Pinpoint the cell where the given text exists, returning its [X, Y] midpoint coordinate. 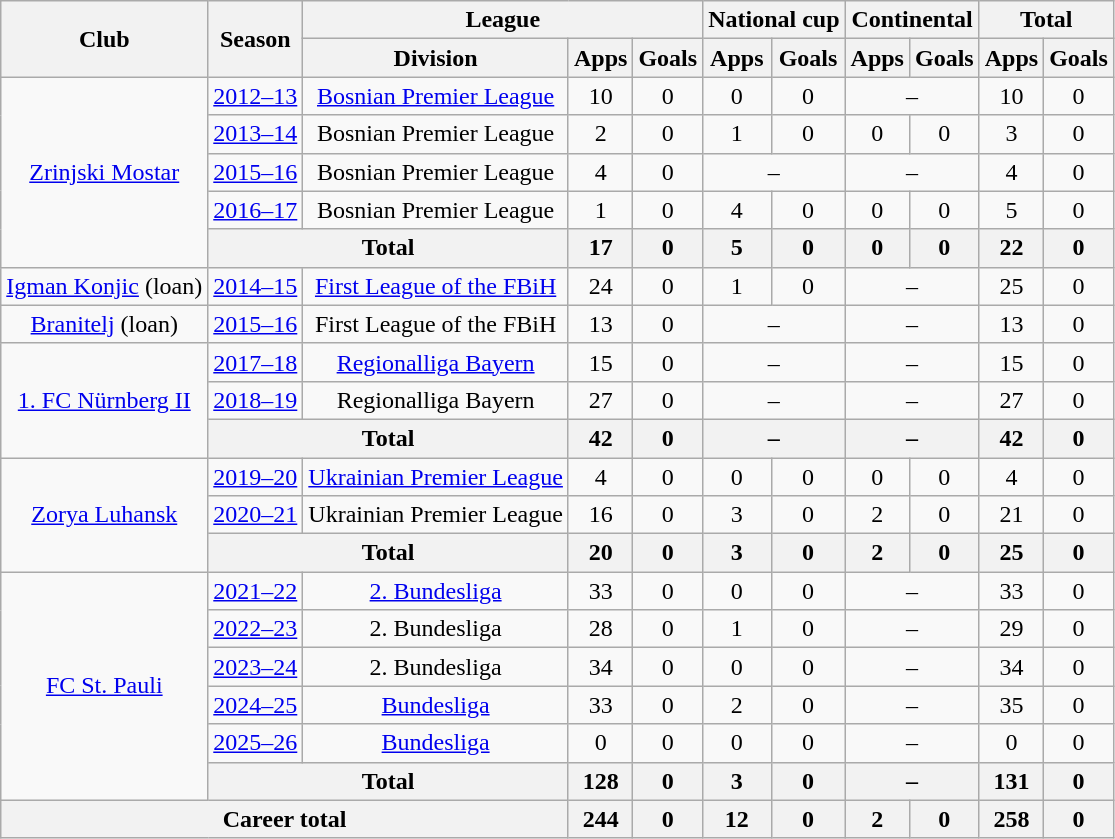
2017–18 [256, 362]
1. FC Nürnberg II [104, 400]
17 [600, 248]
Zrinjski Mostar [104, 172]
National cup [774, 20]
2018–19 [256, 400]
Branitelj (loan) [104, 324]
20 [600, 553]
2024–25 [256, 705]
35 [1011, 705]
131 [1011, 781]
28 [600, 629]
2021–22 [256, 591]
Igman Konjic (loan) [104, 286]
2013–14 [256, 134]
2022–23 [256, 629]
29 [1011, 629]
Division [436, 58]
League [503, 20]
258 [1011, 819]
2020–21 [256, 515]
Season [256, 39]
12 [737, 819]
2014–15 [256, 286]
128 [600, 781]
2023–24 [256, 667]
22 [1011, 248]
16 [600, 515]
2016–17 [256, 210]
Career total [285, 819]
21 [1011, 515]
2012–13 [256, 96]
Club [104, 39]
FC St. Pauli [104, 686]
Continental [912, 20]
244 [600, 819]
2019–20 [256, 477]
2025–26 [256, 743]
Zorya Luhansk [104, 515]
24 [600, 286]
